From the cell containing the given text, extract its center point as [X, Y] coordinate. 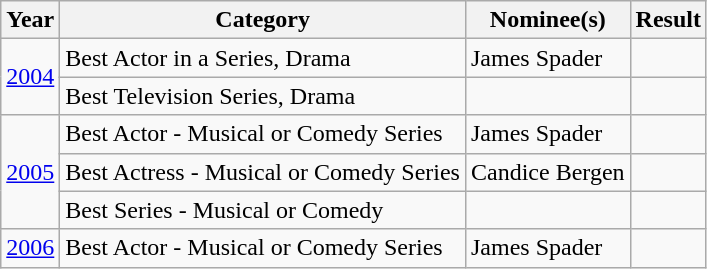
2004 [30, 77]
Candice Bergen [548, 172]
Best Actress - Musical or Comedy Series [263, 172]
2006 [30, 248]
Best Television Series, Drama [263, 96]
Nominee(s) [548, 20]
Result [668, 20]
Category [263, 20]
Year [30, 20]
Best Actor in a Series, Drama [263, 58]
Best Series - Musical or Comedy [263, 210]
2005 [30, 172]
